Provide the (X, Y) coordinate of the cell's center where the given text is located.  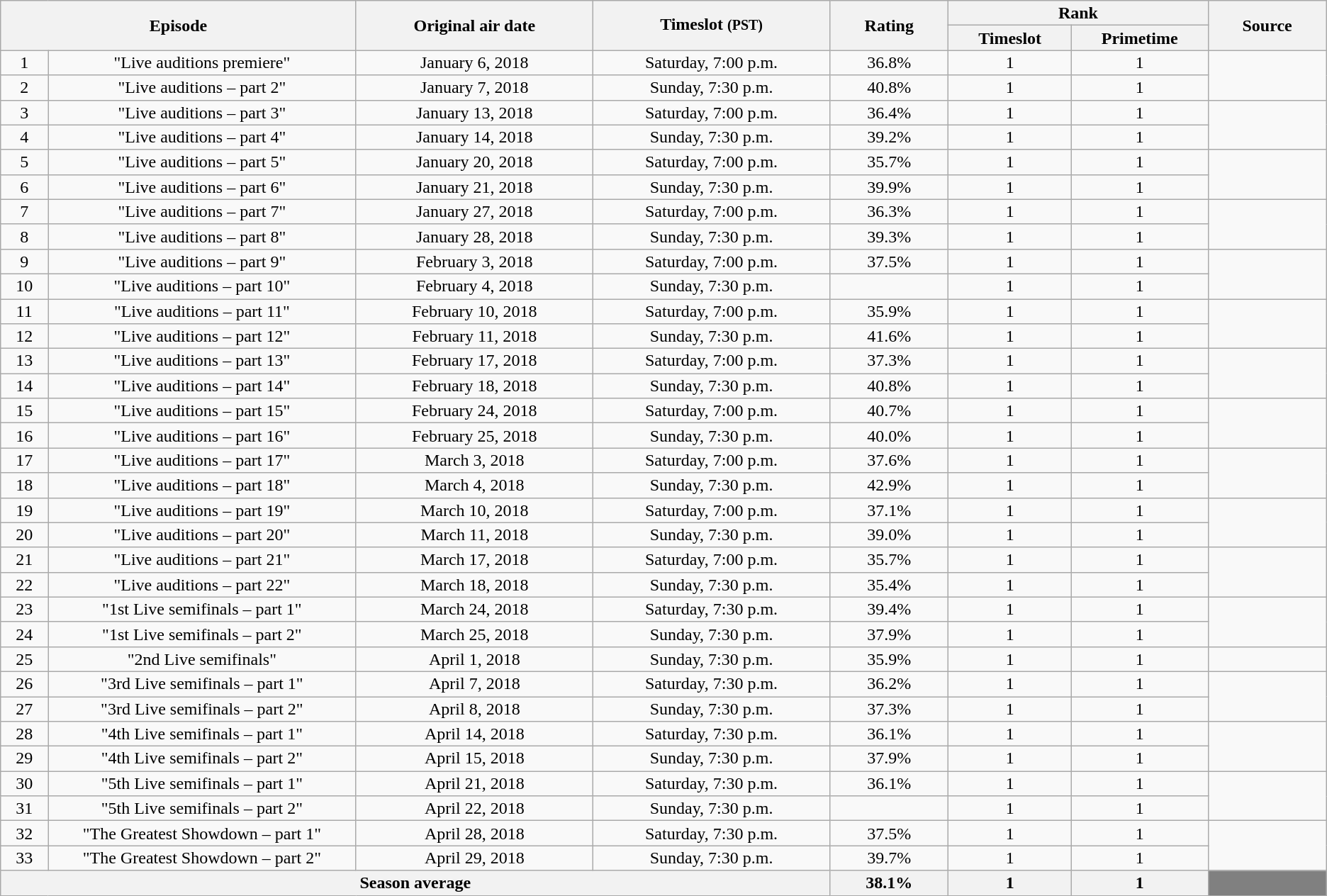
"Live auditions – part 20" (203, 534)
24 (24, 634)
25 (24, 659)
28 (24, 734)
"Live auditions – part 18" (203, 485)
Episode (179, 26)
Season average (415, 883)
36.2% (889, 683)
8 (24, 237)
"Live auditions – part 22" (203, 584)
14 (24, 386)
5 (24, 162)
February 25, 2018 (474, 435)
10 (24, 286)
"1st Live semifinals – part 1" (203, 610)
April 28, 2018 (474, 834)
"Live auditions – part 8" (203, 237)
January 13, 2018 (474, 112)
"Live auditions – part 6" (203, 187)
"2nd Live semifinals" (203, 659)
February 17, 2018 (474, 362)
April 7, 2018 (474, 683)
January 7, 2018 (474, 88)
37.6% (889, 461)
7 (24, 211)
2 (24, 88)
Original air date (474, 26)
January 14, 2018 (474, 138)
"4th Live semifinals – part 1" (203, 734)
April 22, 2018 (474, 808)
Timeslot (1010, 38)
February 11, 2018 (474, 336)
20 (24, 534)
Timeslot (PST) (711, 26)
"The Greatest Showdown – part 2" (203, 858)
"The Greatest Showdown – part 1" (203, 834)
23 (24, 610)
40.7% (889, 411)
January 6, 2018 (474, 62)
30 (24, 784)
"1st Live semifinals – part 2" (203, 634)
39.9% (889, 187)
11 (24, 312)
April 21, 2018 (474, 784)
42.9% (889, 485)
37.1% (889, 510)
"Live auditions – part 14" (203, 386)
"Live auditions – part 12" (203, 336)
"3rd Live semifinals – part 2" (203, 709)
36.8% (889, 62)
38.1% (889, 883)
January 21, 2018 (474, 187)
March 25, 2018 (474, 634)
"Live auditions – part 9" (203, 261)
"Live auditions – part 11" (203, 312)
22 (24, 584)
March 3, 2018 (474, 461)
March 4, 2018 (474, 485)
4 (24, 138)
36.4% (889, 112)
March 11, 2018 (474, 534)
January 20, 2018 (474, 162)
39.2% (889, 138)
March 24, 2018 (474, 610)
31 (24, 808)
26 (24, 683)
April 29, 2018 (474, 858)
February 18, 2018 (474, 386)
Source (1267, 26)
April 14, 2018 (474, 734)
"Live auditions – part 7" (203, 211)
36.3% (889, 211)
February 4, 2018 (474, 286)
33 (24, 858)
"Live auditions – part 19" (203, 510)
13 (24, 362)
39.0% (889, 534)
9 (24, 261)
19 (24, 510)
27 (24, 709)
40.0% (889, 435)
February 24, 2018 (474, 411)
6 (24, 187)
Primetime (1140, 38)
April 15, 2018 (474, 758)
39.7% (889, 858)
"Live auditions – part 3" (203, 112)
April 1, 2018 (474, 659)
17 (24, 461)
39.3% (889, 237)
"Live auditions – part 4" (203, 138)
Rating (889, 26)
3 (24, 112)
January 28, 2018 (474, 237)
January 27, 2018 (474, 211)
"Live auditions – part 10" (203, 286)
15 (24, 411)
21 (24, 560)
"4th Live semifinals – part 2" (203, 758)
"Live auditions premiere" (203, 62)
Rank (1078, 13)
March 10, 2018 (474, 510)
March 17, 2018 (474, 560)
18 (24, 485)
"5th Live semifinals – part 1" (203, 784)
April 8, 2018 (474, 709)
29 (24, 758)
35.4% (889, 584)
16 (24, 435)
"Live auditions – part 21" (203, 560)
41.6% (889, 336)
"5th Live semifinals – part 2" (203, 808)
39.4% (889, 610)
"Live auditions – part 17" (203, 461)
"Live auditions – part 13" (203, 362)
32 (24, 834)
"Live auditions – part 2" (203, 88)
12 (24, 336)
March 18, 2018 (474, 584)
"3rd Live semifinals – part 1" (203, 683)
"Live auditions – part 15" (203, 411)
February 3, 2018 (474, 261)
"Live auditions – part 16" (203, 435)
February 10, 2018 (474, 312)
"Live auditions – part 5" (203, 162)
